Output the (X, Y) coordinate of the center of the cell containing the given text.  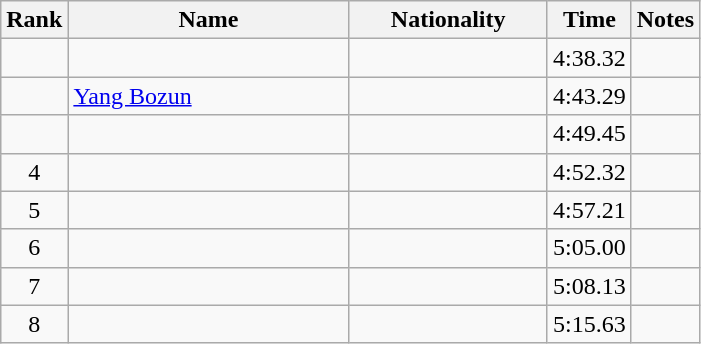
Yang Bozun (208, 96)
Rank (34, 20)
4:43.29 (589, 96)
Nationality (448, 20)
Time (589, 20)
4:49.45 (589, 134)
4 (34, 172)
4:57.21 (589, 210)
5:08.13 (589, 286)
Name (208, 20)
6 (34, 248)
5 (34, 210)
4:52.32 (589, 172)
5:15.63 (589, 324)
7 (34, 286)
8 (34, 324)
Notes (665, 20)
5:05.00 (589, 248)
4:38.32 (589, 58)
